Output the (X, Y) coordinate of the center of the cell containing the given text.  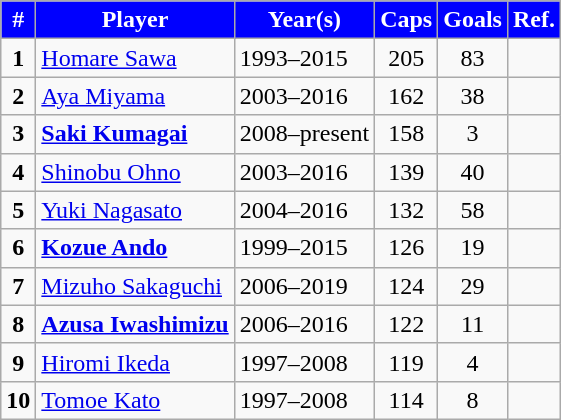
1993–2015 (304, 58)
Aya Miyama (135, 96)
2 (18, 96)
2008–present (304, 134)
7 (18, 286)
Saki Kumagai (135, 134)
Caps (406, 20)
38 (473, 96)
83 (473, 58)
114 (406, 400)
# (18, 20)
2006–2016 (304, 324)
6 (18, 248)
Shinobu Ohno (135, 172)
139 (406, 172)
124 (406, 286)
2004–2016 (304, 210)
Player (135, 20)
Yuki Nagasato (135, 210)
158 (406, 134)
122 (406, 324)
1999–2015 (304, 248)
29 (473, 286)
9 (18, 362)
Hiromi Ikeda (135, 362)
205 (406, 58)
Ref. (534, 20)
Kozue Ando (135, 248)
132 (406, 210)
10 (18, 400)
19 (473, 248)
2006–2019 (304, 286)
Year(s) (304, 20)
162 (406, 96)
Azusa Iwashimizu (135, 324)
40 (473, 172)
5 (18, 210)
Goals (473, 20)
Mizuho Sakaguchi (135, 286)
1 (18, 58)
58 (473, 210)
11 (473, 324)
119 (406, 362)
126 (406, 248)
Tomoe Kato (135, 400)
Homare Sawa (135, 58)
